Return (X, Y) of the center of cell containing provided text 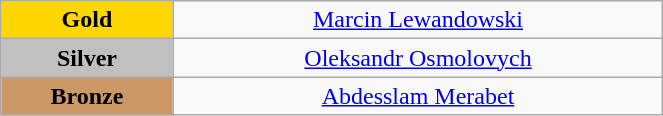
Gold (87, 20)
Marcin Lewandowski (418, 20)
Oleksandr Osmolovych (418, 58)
Bronze (87, 96)
Abdesslam Merabet (418, 96)
Silver (87, 58)
